Identify which cell holds the provided text, then report its (X, Y) central coordinate. 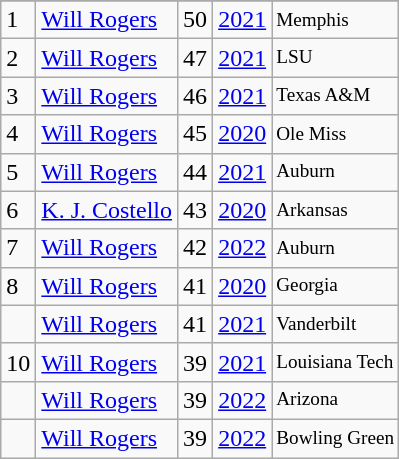
10 (18, 362)
2 (18, 58)
Georgia (336, 286)
43 (196, 210)
Texas A&M (336, 96)
Arkansas (336, 210)
Bowling Green (336, 438)
4 (18, 134)
Louisiana Tech (336, 362)
3 (18, 96)
Ole Miss (336, 134)
5 (18, 172)
Vanderbilt (336, 324)
1 (18, 20)
LSU (336, 58)
Memphis (336, 20)
45 (196, 134)
50 (196, 20)
K. J. Costello (107, 210)
46 (196, 96)
8 (18, 286)
47 (196, 58)
6 (18, 210)
Arizona (336, 400)
42 (196, 248)
7 (18, 248)
44 (196, 172)
